Provide the [X, Y] coordinate of the cell's center where the given text is located.  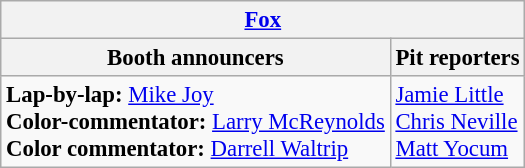
Jamie LittleChris NevilleMatt Yocum [458, 122]
Booth announcers [196, 58]
Lap-by-lap: Mike JoyColor-commentator: Larry McReynoldsColor commentator: Darrell Waltrip [196, 122]
Pit reporters [458, 58]
Fox [263, 20]
